Return [X, Y] of the center of cell containing provided text 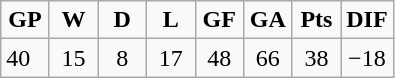
GF [220, 20]
W [74, 20]
DIF [367, 20]
17 [170, 58]
8 [122, 58]
40 [26, 58]
D [122, 20]
38 [316, 58]
L [170, 20]
15 [74, 58]
66 [268, 58]
48 [220, 58]
GP [26, 20]
Pts [316, 20]
−18 [367, 58]
GA [268, 20]
